Detect which cell encompasses the target text, then output its [X, Y] center coordinate. 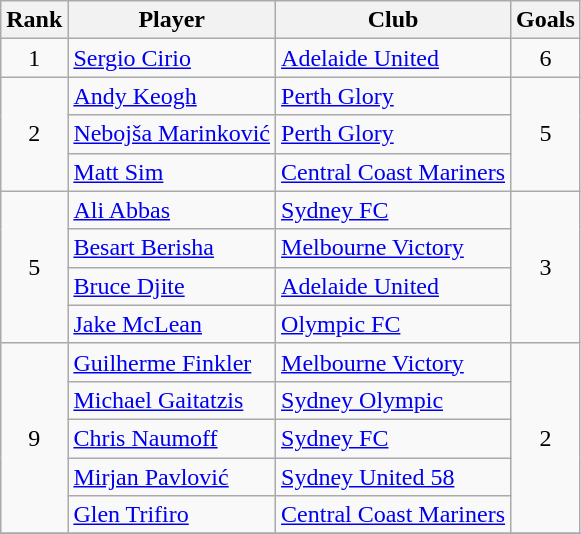
3 [546, 267]
Matt Sim [172, 172]
9 [34, 438]
Goals [546, 20]
Nebojša Marinković [172, 134]
Club [394, 20]
Sergio Cirio [172, 58]
Chris Naumoff [172, 438]
1 [34, 58]
Andy Keogh [172, 96]
Player [172, 20]
Besart Berisha [172, 248]
Jake McLean [172, 324]
Guilherme Finkler [172, 362]
6 [546, 58]
Sydney Olympic [394, 400]
Glen Trifiro [172, 515]
Rank [34, 20]
Ali Abbas [172, 210]
Michael Gaitatzis [172, 400]
Mirjan Pavlović [172, 477]
Bruce Djite [172, 286]
Olympic FC [394, 324]
Sydney United 58 [394, 477]
